Locate the cell with the specified text and output its [x, y] center coordinate. 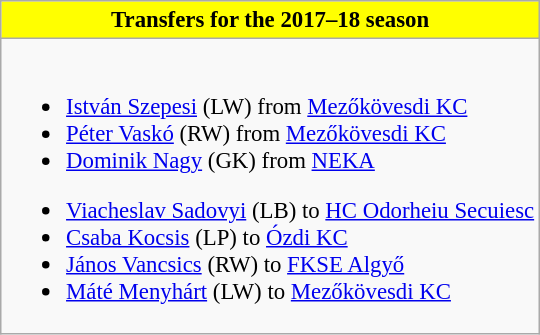
Transfers for the 2017–18 season [270, 20]
